Provide the [X, Y] coordinate of the cell's center where the given text is located.  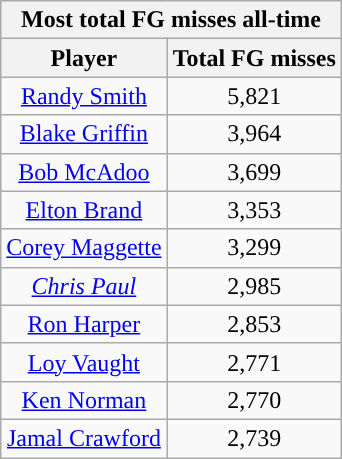
3,353 [254, 210]
Total FG misses [254, 58]
Elton Brand [84, 210]
Randy Smith [84, 96]
Player [84, 58]
2,771 [254, 362]
5,821 [254, 96]
2,985 [254, 286]
3,299 [254, 248]
Chris Paul [84, 286]
Blake Griffin [84, 134]
2,739 [254, 438]
Corey Maggette [84, 248]
3,964 [254, 134]
Ron Harper [84, 324]
3,699 [254, 172]
Ken Norman [84, 400]
Loy Vaught [84, 362]
2,853 [254, 324]
Jamal Crawford [84, 438]
2,770 [254, 400]
Bob McAdoo [84, 172]
Most total FG misses all-time [172, 20]
